Capture the cell that displays the provided text and extract its [x, y] central coordinate. 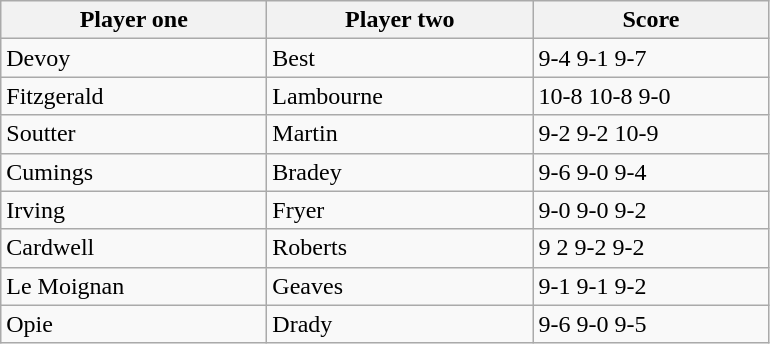
9-0 9-0 9-2 [651, 210]
Cumings [134, 172]
Le Moignan [134, 286]
9 2 9-2 9-2 [651, 248]
10-8 10-8 9-0 [651, 96]
Martin [400, 134]
Score [651, 20]
9-4 9-1 9-7 [651, 58]
Player one [134, 20]
Best [400, 58]
Opie [134, 324]
Roberts [400, 248]
Fryer [400, 210]
Devoy [134, 58]
Lambourne [400, 96]
9-1 9-1 9-2 [651, 286]
9-6 9-0 9-5 [651, 324]
Drady [400, 324]
9-6 9-0 9-4 [651, 172]
Geaves [400, 286]
Cardwell [134, 248]
Soutter [134, 134]
Bradey [400, 172]
9-2 9-2 10-9 [651, 134]
Fitzgerald [134, 96]
Player two [400, 20]
Irving [134, 210]
